Identify which cell holds the provided text, then report its (X, Y) central coordinate. 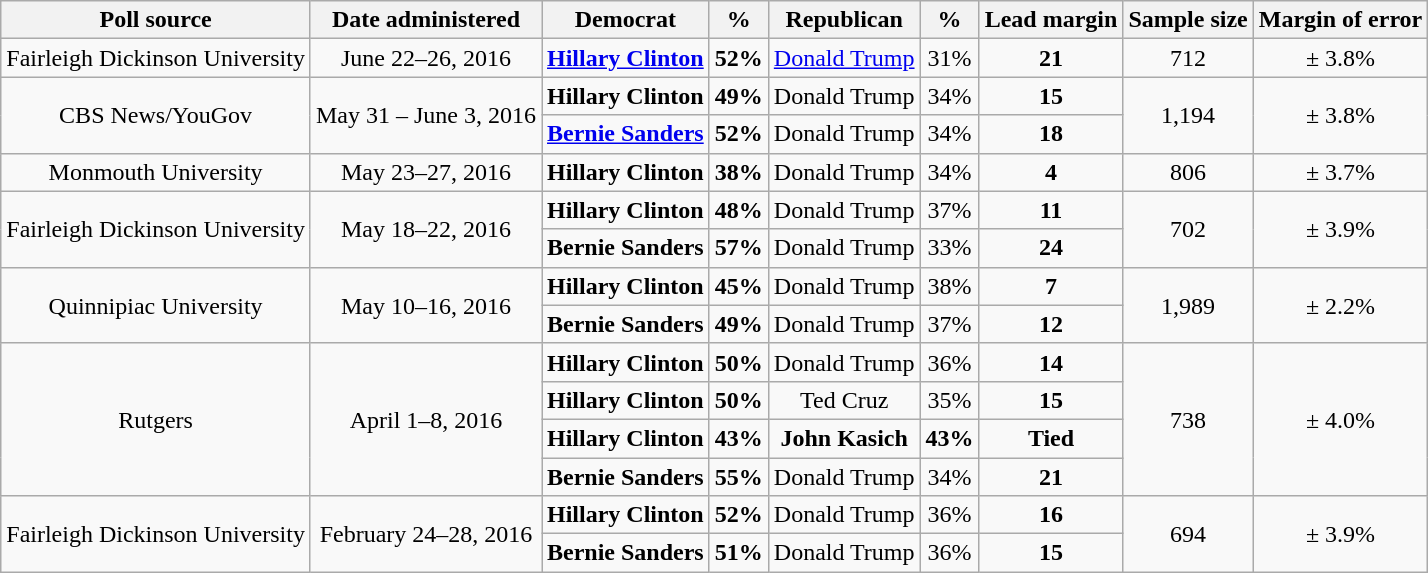
February 24–28, 2016 (426, 534)
John Kasich (844, 438)
4 (1051, 172)
702 (1188, 229)
12 (1051, 324)
May 10–16, 2016 (426, 305)
1,989 (1188, 305)
Monmouth University (156, 172)
7 (1051, 286)
24 (1051, 248)
Republican (844, 20)
694 (1188, 534)
Margin of error (1340, 20)
Democrat (626, 20)
June 22–26, 2016 (426, 58)
Sample size (1188, 20)
Rutgers (156, 419)
45% (738, 286)
± 4.0% (1340, 419)
18 (1051, 134)
48% (738, 210)
May 23–27, 2016 (426, 172)
14 (1051, 362)
Date administered (426, 20)
May 31 – June 3, 2016 (426, 115)
Lead margin (1051, 20)
± 2.2% (1340, 305)
1,194 (1188, 115)
51% (738, 553)
806 (1188, 172)
Poll source (156, 20)
31% (950, 58)
738 (1188, 419)
CBS News/YouGov (156, 115)
712 (1188, 58)
11 (1051, 210)
Tied (1051, 438)
± 3.7% (1340, 172)
55% (738, 477)
16 (1051, 515)
57% (738, 248)
Quinnipiac University (156, 305)
33% (950, 248)
May 18–22, 2016 (426, 229)
35% (950, 400)
April 1–8, 2016 (426, 419)
Ted Cruz (844, 400)
